Pinpoint the cell where the given text exists, returning its [X, Y] midpoint coordinate. 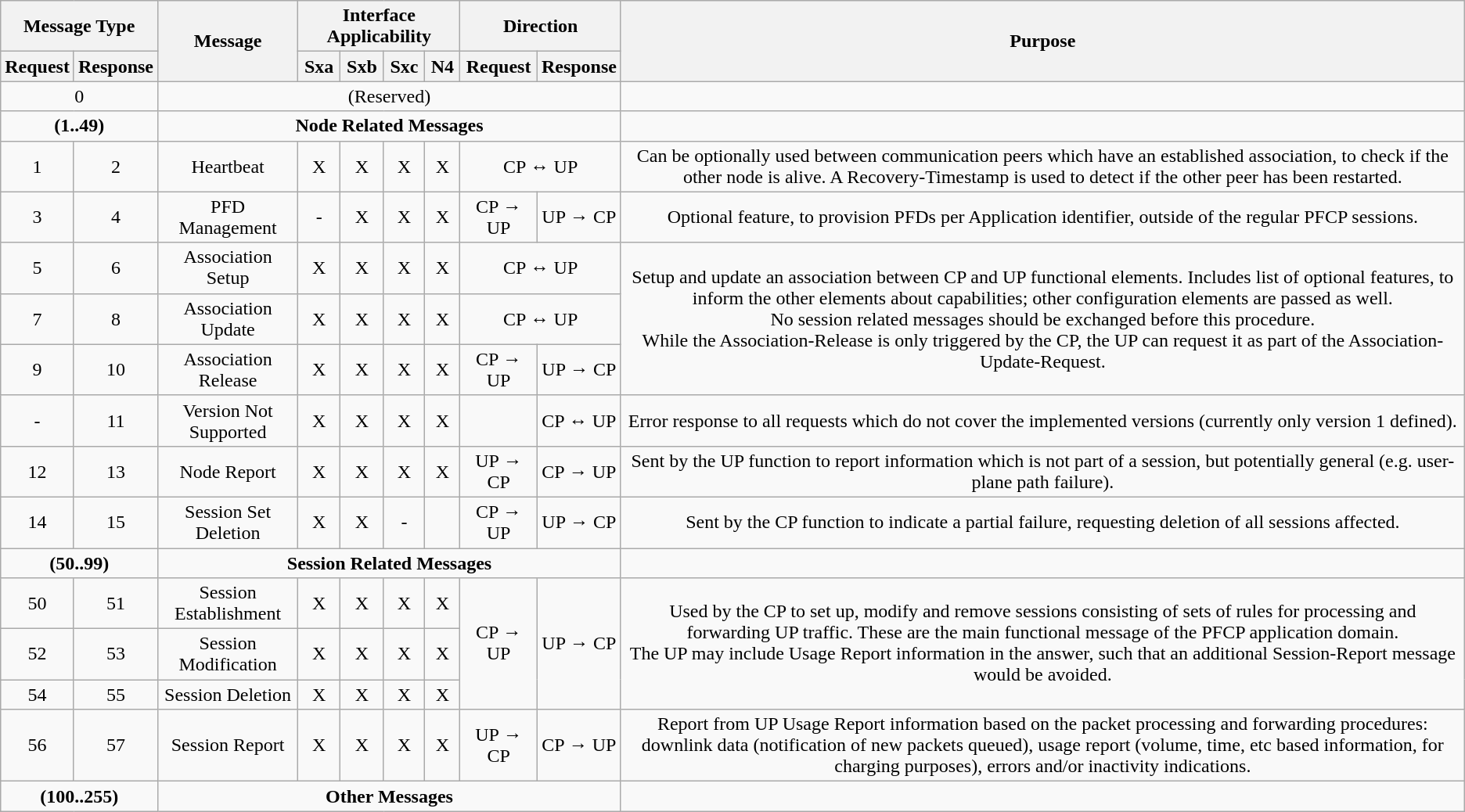
Sxb [362, 66]
Message [229, 41]
Session Set Deletion [229, 523]
Optional feature, to provision PFDs per Application identifier, outside of the regular PFCP sessions. [1042, 217]
Sxc [404, 66]
7 [38, 319]
Heartbeat [229, 166]
57 [116, 746]
Node Related Messages [390, 126]
10 [116, 369]
2 [116, 166]
Session Establishment [229, 604]
51 [116, 604]
N4 [443, 66]
15 [116, 523]
12 [38, 471]
Sent by the UP function to report information which is not part of a session, but potentially general (e.g. user-plane path failure). [1042, 471]
5 [38, 268]
Direction [541, 27]
54 [38, 695]
11 [116, 421]
4 [116, 217]
Other Messages [390, 796]
1 [38, 166]
0 [80, 96]
Node Report [229, 471]
Message Type [80, 27]
Session Deletion [229, 695]
Purpose [1042, 41]
56 [38, 746]
8 [116, 319]
Error response to all requests which do not cover the implemented versions (currently only version 1 defined). [1042, 421]
Interface Applicability [379, 27]
9 [38, 369]
53 [116, 654]
(1..49) [80, 126]
50 [38, 604]
(Reserved) [390, 96]
Session Report [229, 746]
Association Release [229, 369]
55 [116, 695]
Session Modification [229, 654]
3 [38, 217]
52 [38, 654]
(100..255) [80, 796]
Sxa [319, 66]
Version Not Supported [229, 421]
14 [38, 523]
6 [116, 268]
Association Setup [229, 268]
(50..99) [80, 562]
Session Related Messages [390, 562]
Association Update [229, 319]
Sent by the CP function to indicate a partial failure, requesting deletion of all sessions affected. [1042, 523]
13 [116, 471]
PFD Management [229, 217]
